From the cell containing the given text, extract its center point as [X, Y] coordinate. 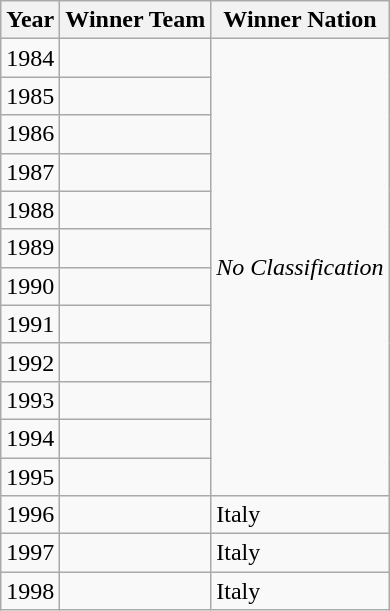
Year [30, 20]
1988 [30, 210]
1998 [30, 591]
1991 [30, 324]
1987 [30, 172]
Winner Team [136, 20]
Winner Nation [300, 20]
1986 [30, 134]
1992 [30, 362]
1990 [30, 286]
1993 [30, 400]
1996 [30, 515]
1989 [30, 248]
No Classification [300, 268]
1995 [30, 477]
1997 [30, 553]
1994 [30, 438]
1985 [30, 96]
1984 [30, 58]
